Capture the cell that displays the provided text and extract its (x, y) central coordinate. 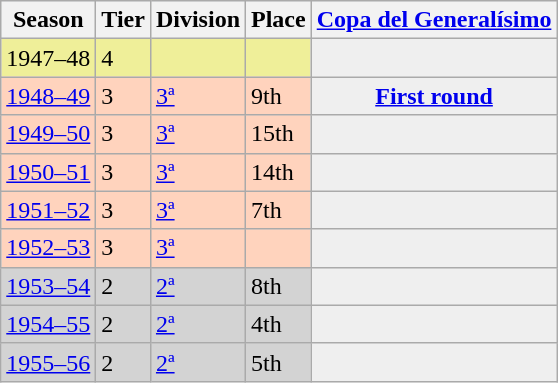
Copa del Generalísimo (434, 20)
1951–52 (48, 210)
First round (434, 96)
4 (124, 58)
1954–55 (48, 324)
1950–51 (48, 172)
Season (48, 20)
Division (198, 20)
8th (279, 286)
1953–54 (48, 286)
14th (279, 172)
1948–49 (48, 96)
1955–56 (48, 362)
1949–50 (48, 134)
5th (279, 362)
7th (279, 210)
Tier (124, 20)
Place (279, 20)
4th (279, 324)
1947–48 (48, 58)
1952–53 (48, 248)
15th (279, 134)
9th (279, 96)
